Determine the (X, Y) coordinate at the center of the cell enclosing the given text.  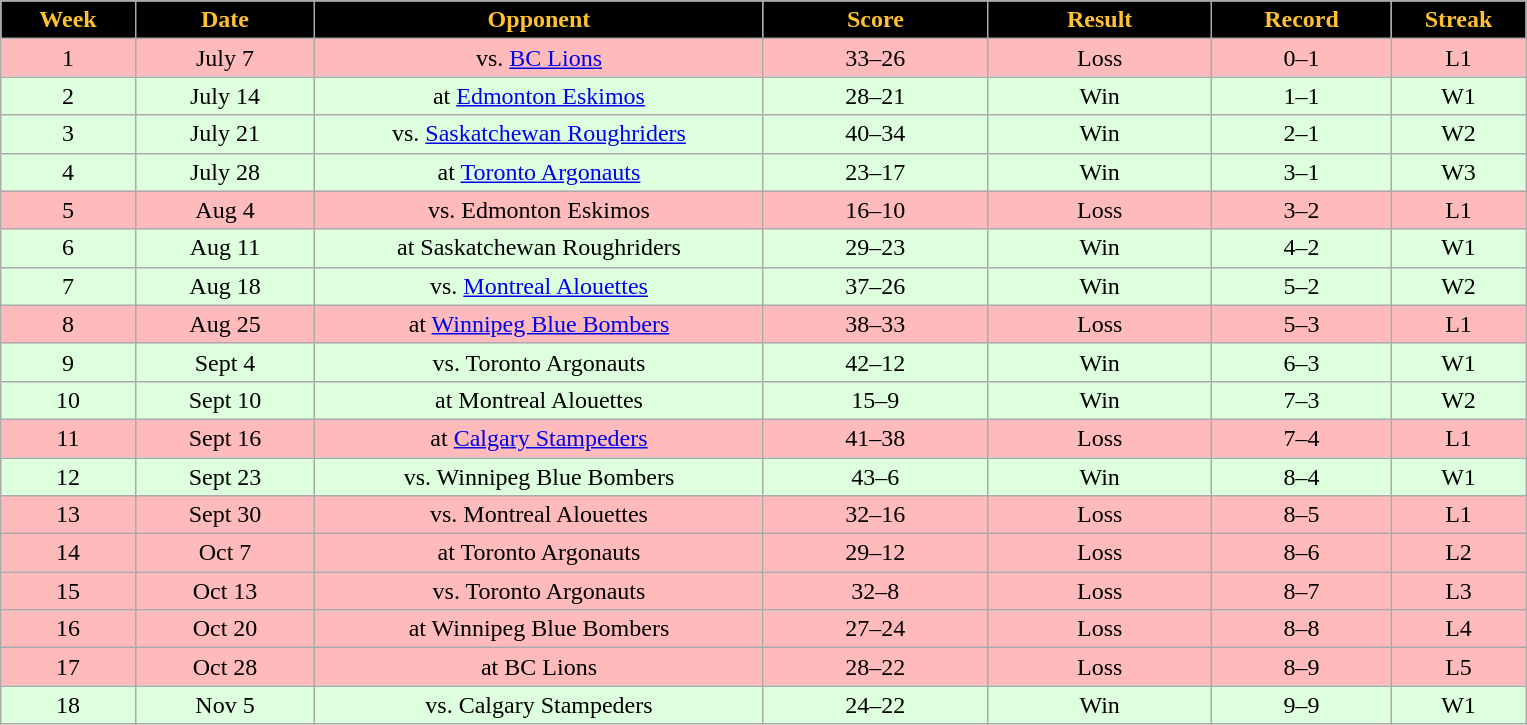
16 (68, 629)
5–3 (1302, 324)
Aug 4 (224, 210)
5–2 (1302, 286)
28–22 (875, 667)
32–8 (875, 591)
3–2 (1302, 210)
Sept 10 (224, 400)
27–24 (875, 629)
40–34 (875, 134)
L5 (1458, 667)
at BC Lions (540, 667)
9–9 (1302, 705)
7 (68, 286)
Week (68, 20)
July 21 (224, 134)
29–12 (875, 553)
33–26 (875, 58)
42–12 (875, 362)
17 (68, 667)
vs. Calgary Stampeders (540, 705)
11 (68, 438)
8–7 (1302, 591)
vs. BC Lions (540, 58)
Oct 13 (224, 591)
28–21 (875, 96)
Opponent (540, 20)
5 (68, 210)
29–23 (875, 248)
Date (224, 20)
16–10 (875, 210)
18 (68, 705)
32–16 (875, 515)
8–8 (1302, 629)
Sept 23 (224, 477)
Oct 7 (224, 553)
10 (68, 400)
L3 (1458, 591)
Aug 11 (224, 248)
Sept 4 (224, 362)
at Montreal Alouettes (540, 400)
15 (68, 591)
38–33 (875, 324)
23–17 (875, 172)
8–9 (1302, 667)
Streak (1458, 20)
Nov 5 (224, 705)
L4 (1458, 629)
9 (68, 362)
3 (68, 134)
Aug 18 (224, 286)
vs. Saskatchewan Roughriders (540, 134)
1 (68, 58)
Score (875, 20)
41–38 (875, 438)
1–1 (1302, 96)
Oct 20 (224, 629)
0–1 (1302, 58)
at Calgary Stampeders (540, 438)
14 (68, 553)
7–3 (1302, 400)
July 7 (224, 58)
vs. Edmonton Eskimos (540, 210)
Oct 28 (224, 667)
6–3 (1302, 362)
Record (1302, 20)
3–1 (1302, 172)
8–5 (1302, 515)
12 (68, 477)
7–4 (1302, 438)
at Saskatchewan Roughriders (540, 248)
37–26 (875, 286)
Sept 16 (224, 438)
at Edmonton Eskimos (540, 96)
2–1 (1302, 134)
July 28 (224, 172)
8–6 (1302, 553)
43–6 (875, 477)
8 (68, 324)
13 (68, 515)
24–22 (875, 705)
L2 (1458, 553)
8–4 (1302, 477)
6 (68, 248)
Sept 30 (224, 515)
2 (68, 96)
vs. Winnipeg Blue Bombers (540, 477)
15–9 (875, 400)
Aug 25 (224, 324)
4–2 (1302, 248)
W3 (1458, 172)
4 (68, 172)
July 14 (224, 96)
Result (1100, 20)
